Detect which cell encompasses the target text, then output its [x, y] center coordinate. 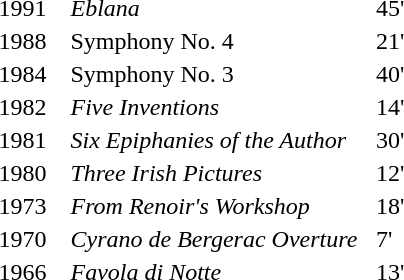
Symphony No. 3 [220, 74]
Five Inventions [220, 107]
From Renoir's Workshop [220, 206]
Symphony No. 4 [220, 41]
Three Irish Pictures [220, 173]
Six Epiphanies of the Author [220, 140]
Cyrano de Bergerac Overture [220, 239]
